Determine the [X, Y] coordinate at the center of the cell enclosing the given text.  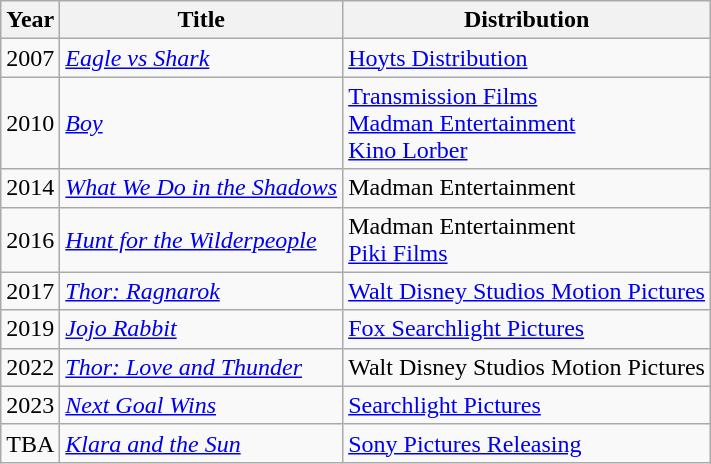
Jojo Rabbit [202, 329]
2016 [30, 240]
2023 [30, 405]
Madman EntertainmentPiki Films [527, 240]
2010 [30, 123]
2017 [30, 291]
Fox Searchlight Pictures [527, 329]
2022 [30, 367]
Madman Entertainment [527, 188]
Searchlight Pictures [527, 405]
2019 [30, 329]
Year [30, 20]
Hunt for the Wilderpeople [202, 240]
Klara and the Sun [202, 443]
Eagle vs Shark [202, 58]
Thor: Love and Thunder [202, 367]
Distribution [527, 20]
Next Goal Wins [202, 405]
2014 [30, 188]
What We Do in the Shadows [202, 188]
Hoyts Distribution [527, 58]
Boy [202, 123]
Title [202, 20]
Sony Pictures Releasing [527, 443]
2007 [30, 58]
TBA [30, 443]
Transmission FilmsMadman EntertainmentKino Lorber [527, 123]
Thor: Ragnarok [202, 291]
